Output the (X, Y) coordinate of the center of the cell containing the given text.  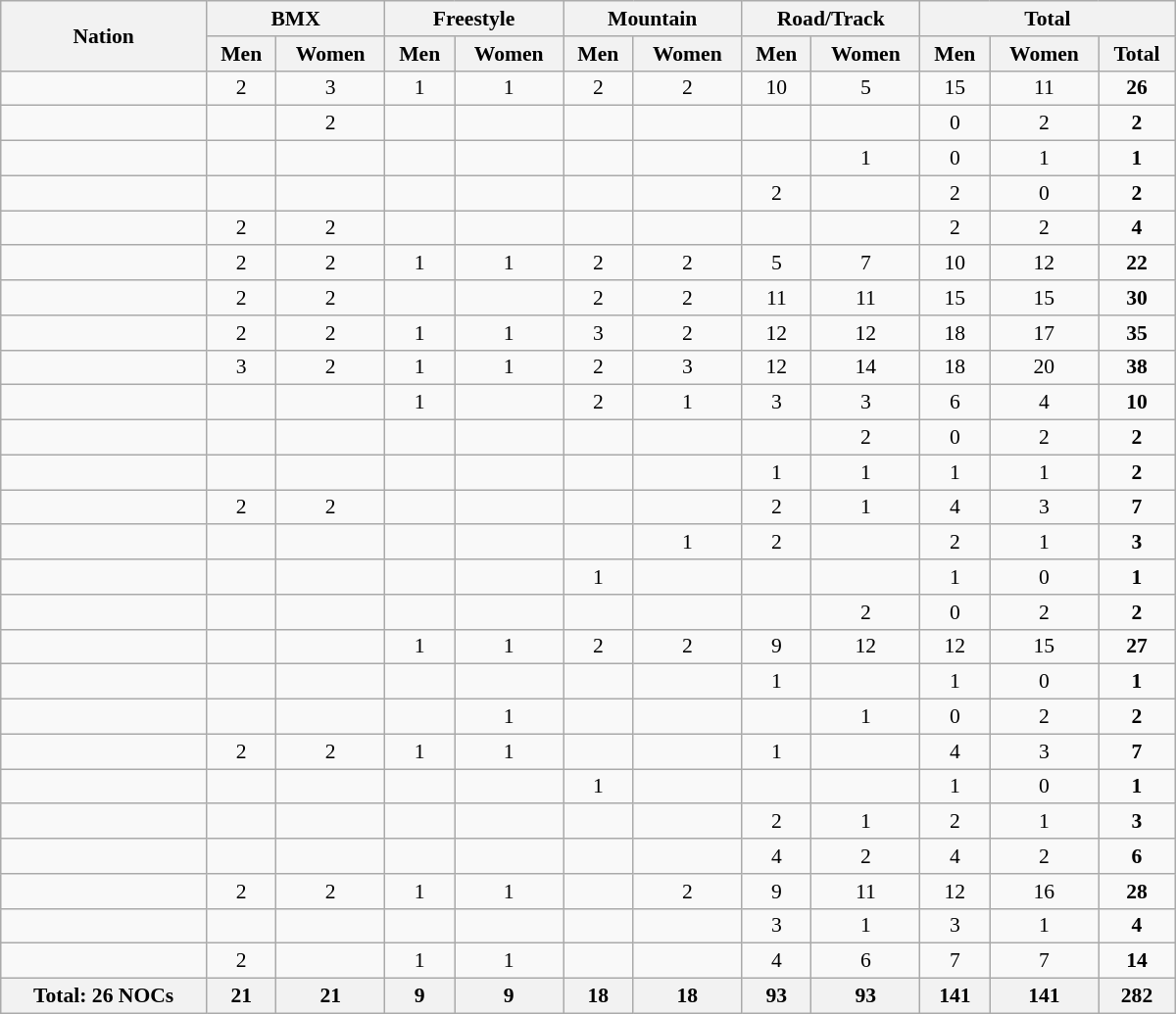
17 (1045, 333)
27 (1137, 647)
Mountain (653, 19)
Freestyle (474, 19)
16 (1045, 892)
BMX (296, 19)
282 (1137, 996)
26 (1137, 88)
Road/Track (831, 19)
20 (1045, 367)
Total: 26 NOCs (104, 996)
38 (1137, 367)
30 (1137, 298)
22 (1137, 264)
35 (1137, 333)
28 (1137, 892)
Nation (104, 35)
